Return the [x, y] coordinate for the center point of the cell that contains the specified text.  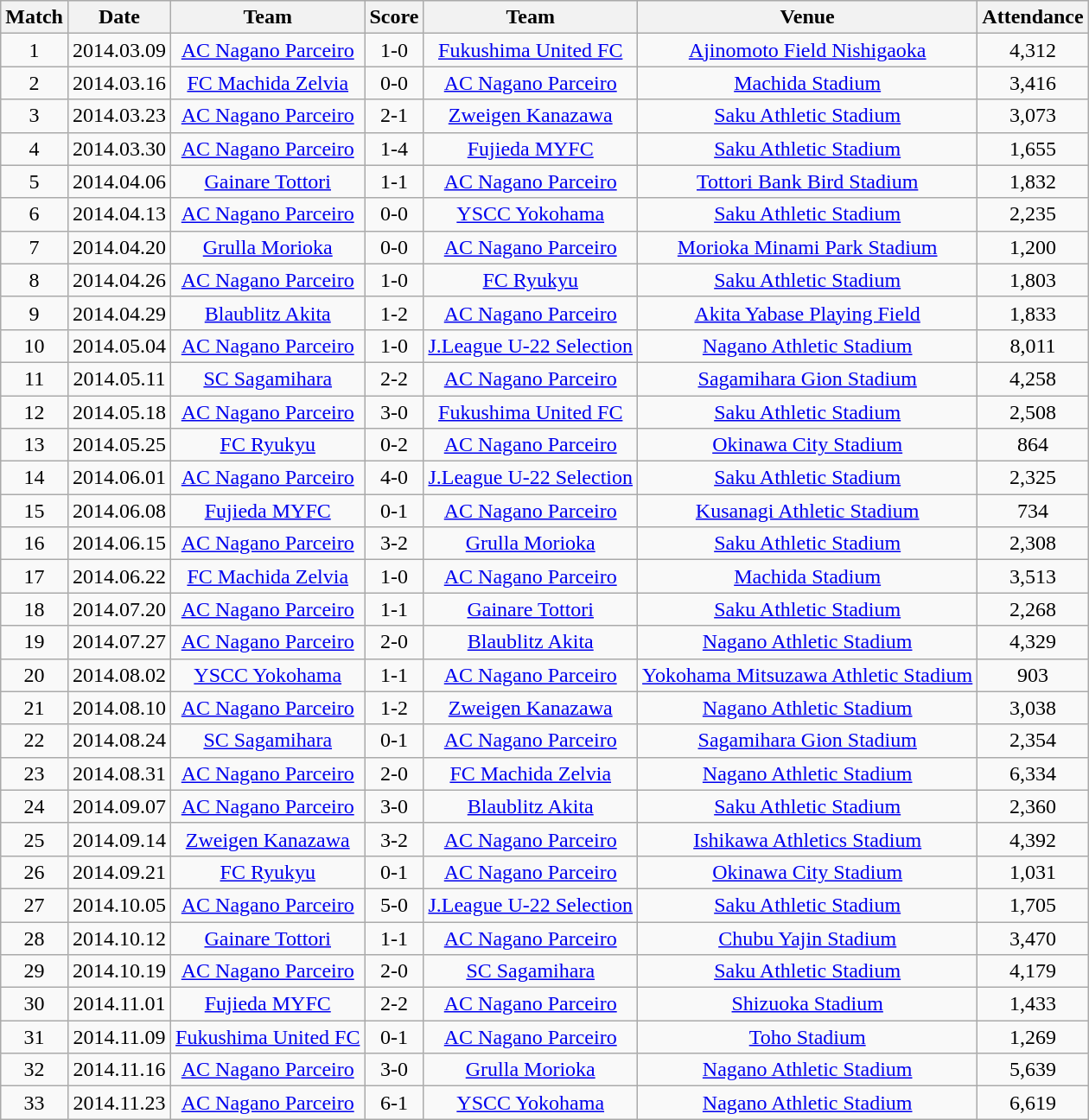
2014.04.26 [119, 280]
734 [1033, 511]
1,269 [1033, 1037]
Attendance [1033, 17]
5-0 [394, 905]
10 [35, 346]
18 [35, 609]
Tottori Bank Bird Stadium [807, 181]
903 [1033, 675]
2014.06.15 [119, 544]
Yokohama Mitsuzawa Athletic Stadium [807, 675]
2,508 [1033, 412]
6-1 [394, 1103]
32 [35, 1070]
2014.11.01 [119, 1004]
15 [35, 511]
1,031 [1033, 872]
1,705 [1033, 905]
Venue [807, 17]
Morioka Minami Park Stadium [807, 247]
Match [35, 17]
2014.04.13 [119, 214]
Kusanagi Athletic Stadium [807, 511]
Score [394, 17]
6,334 [1033, 773]
2014.03.09 [119, 50]
6,619 [1033, 1103]
7 [35, 247]
2014.08.10 [119, 708]
21 [35, 708]
4,312 [1033, 50]
19 [35, 642]
2014.11.09 [119, 1037]
5 [35, 181]
4 [35, 149]
3,513 [1033, 576]
5,639 [1033, 1070]
2014.08.31 [119, 773]
2014.11.23 [119, 1103]
4,329 [1033, 642]
4,258 [1033, 379]
Toho Stadium [807, 1037]
23 [35, 773]
2,354 [1033, 741]
2014.09.07 [119, 806]
2,325 [1033, 478]
2014.07.27 [119, 642]
2014.07.20 [119, 609]
8,011 [1033, 346]
2-1 [394, 116]
29 [35, 971]
Chubu Yajin Stadium [807, 938]
2014.10.19 [119, 971]
4,392 [1033, 839]
6 [35, 214]
0-2 [394, 445]
2014.03.16 [119, 83]
22 [35, 741]
2014.05.11 [119, 379]
1,832 [1033, 181]
1,833 [1033, 313]
2014.10.05 [119, 905]
2014.06.01 [119, 478]
Akita Yabase Playing Field [807, 313]
16 [35, 544]
12 [35, 412]
31 [35, 1037]
26 [35, 872]
3 [35, 116]
1,200 [1033, 247]
2014.06.08 [119, 511]
Date [119, 17]
2,235 [1033, 214]
3,038 [1033, 708]
Ishikawa Athletics Stadium [807, 839]
Ajinomoto Field Nishigaoka [807, 50]
4-0 [394, 478]
14 [35, 478]
2014.08.24 [119, 741]
20 [35, 675]
9 [35, 313]
8 [35, 280]
33 [35, 1103]
17 [35, 576]
2014.09.21 [119, 872]
2014.04.20 [119, 247]
13 [35, 445]
1,803 [1033, 280]
2014.05.04 [119, 346]
24 [35, 806]
1,655 [1033, 149]
2014.04.29 [119, 313]
2014.06.22 [119, 576]
2,360 [1033, 806]
2014.04.06 [119, 181]
2014.03.23 [119, 116]
3,416 [1033, 83]
2014.03.30 [119, 149]
Shizuoka Stadium [807, 1004]
30 [35, 1004]
3,470 [1033, 938]
25 [35, 839]
1-4 [394, 149]
2,308 [1033, 544]
2014.08.02 [119, 675]
1,433 [1033, 1004]
4,179 [1033, 971]
11 [35, 379]
864 [1033, 445]
2014.11.16 [119, 1070]
2014.09.14 [119, 839]
3,073 [1033, 116]
1 [35, 50]
2,268 [1033, 609]
28 [35, 938]
2 [35, 83]
2014.10.12 [119, 938]
27 [35, 905]
2014.05.25 [119, 445]
2014.05.18 [119, 412]
